Return [X, Y] of the center of cell containing provided text 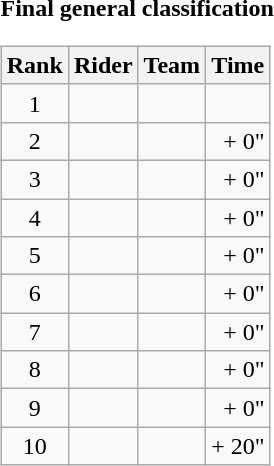
6 [34, 294]
Rider [103, 65]
Rank [34, 65]
Team [172, 65]
4 [34, 217]
2 [34, 141]
5 [34, 256]
1 [34, 103]
7 [34, 332]
Time [238, 65]
9 [34, 408]
3 [34, 179]
10 [34, 446]
+ 20" [238, 446]
8 [34, 370]
